From the cell containing the given text, extract its center point as (x, y) coordinate. 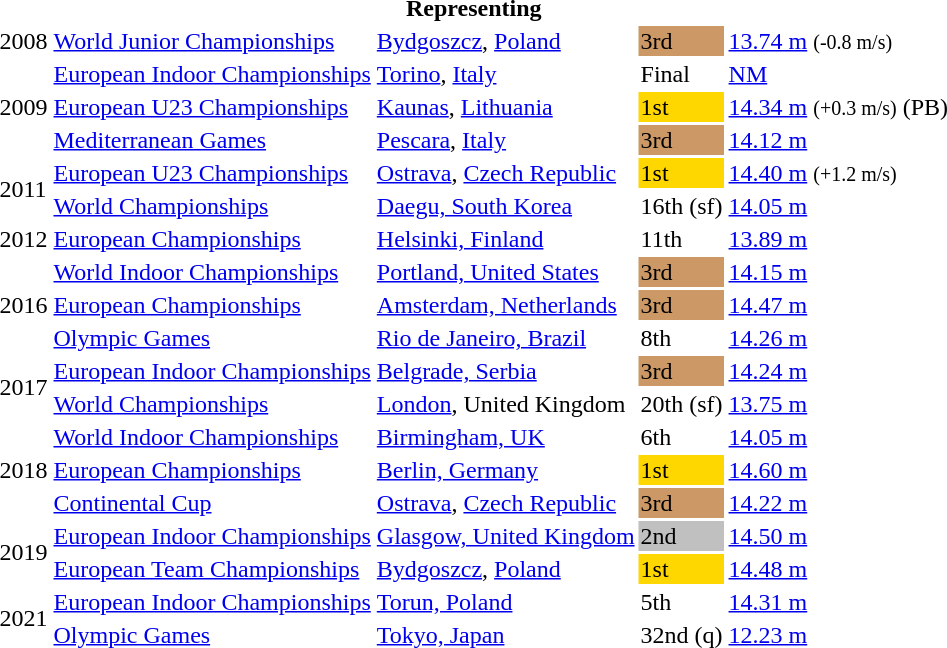
London, United Kingdom (506, 404)
Mediterranean Games (212, 140)
5th (682, 602)
8th (682, 338)
Amsterdam, Netherlands (506, 305)
Birmingham, UK (506, 437)
Final (682, 74)
20th (sf) (682, 404)
11th (682, 239)
Glasgow, United Kingdom (506, 536)
Daegu, South Korea (506, 206)
16th (sf) (682, 206)
Belgrade, Serbia (506, 371)
6th (682, 437)
Pescara, Italy (506, 140)
Portland, United States (506, 272)
Olympic Games (212, 338)
Helsinki, Finland (506, 239)
Continental Cup (212, 503)
Torun, Poland (506, 602)
Kaunas, Lithuania (506, 107)
European Team Championships (212, 569)
2nd (682, 536)
Berlin, Germany (506, 470)
Rio de Janeiro, Brazil (506, 338)
World Junior Championships (212, 41)
Torino, Italy (506, 74)
